Find where the given text appears and provide that cell's center as (x, y) coordinate. 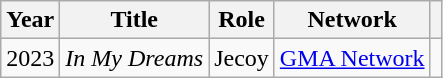
Title (134, 20)
Jecoy (242, 58)
GMA Network (352, 58)
In My Dreams (134, 58)
Role (242, 20)
Year (30, 20)
2023 (30, 58)
Network (352, 20)
